Detect which cell encompasses the target text, then output its (X, Y) center coordinate. 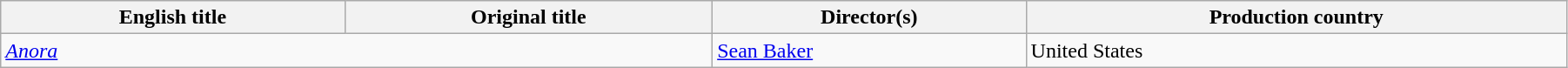
Director(s) (869, 17)
Original title (529, 17)
Sean Baker (869, 51)
English title (172, 17)
Production country (1297, 17)
United States (1297, 51)
Anora (357, 51)
